Determine the (x, y) coordinate at the center of the cell enclosing the given text.  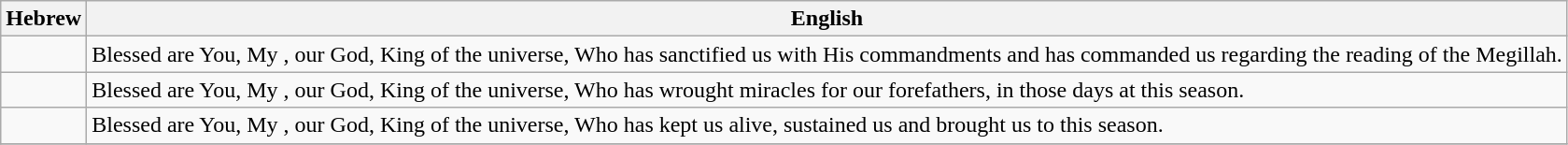
English (827, 19)
Blessed are You, My , our God, King of the universe, Who has wrought miracles for our forefathers, in those days at this season. (827, 90)
Hebrew (44, 19)
Blessed are You, My , our God, King of the universe, Who has kept us alive, sustained us and brought us to this season. (827, 125)
